From the cell containing the given text, extract its center point as [X, Y] coordinate. 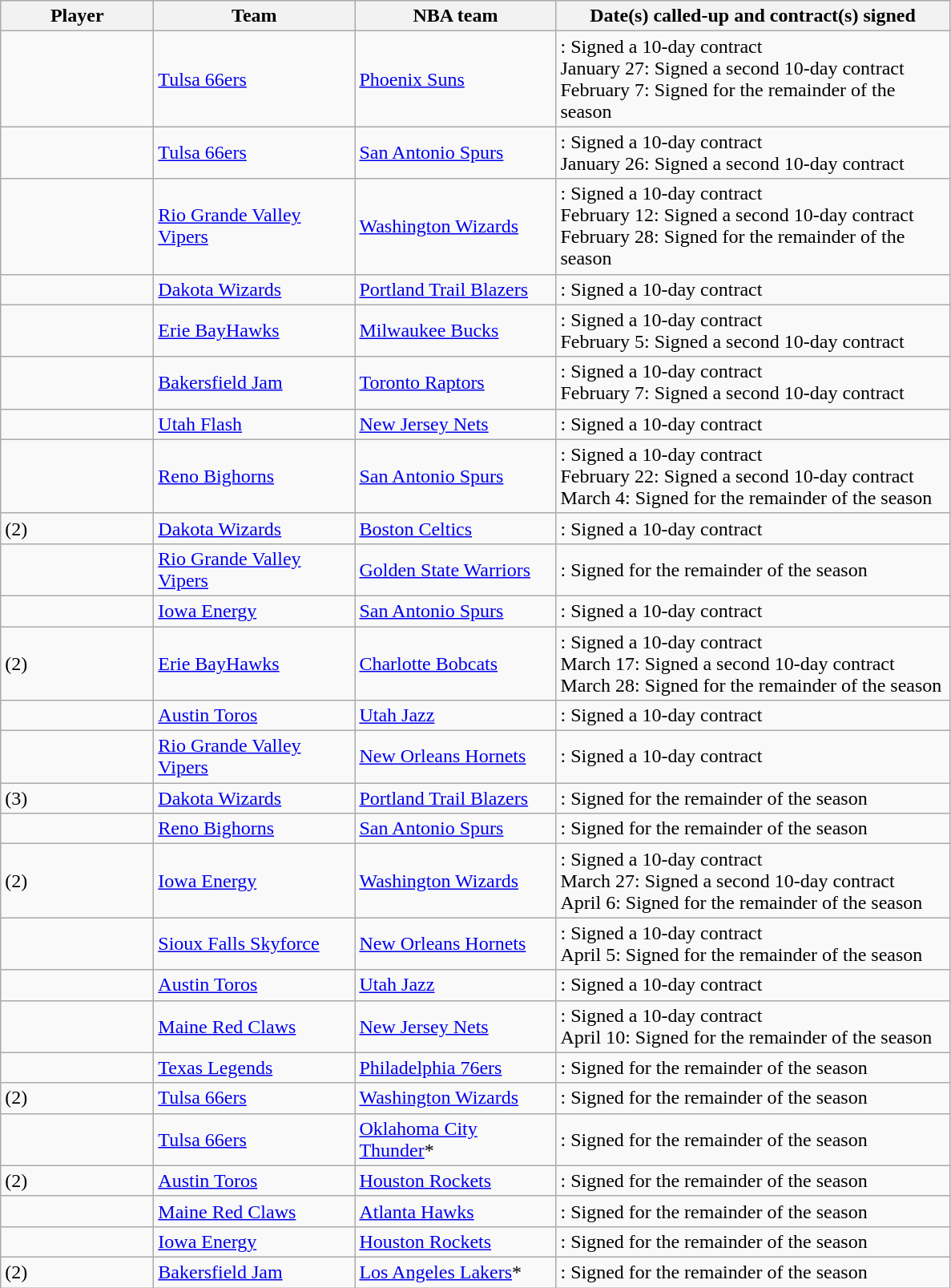
Date(s) called-up and contract(s) signed [753, 16]
NBA team [455, 16]
Player [77, 16]
: Signed a 10-day contractApril 10: Signed for the remainder of the season [753, 1026]
Team [255, 16]
: Signed a 10-day contractFebruary 7: Signed a second 10-day contract [753, 383]
Atlanta Hawks [455, 1211]
Los Angeles Lakers* [455, 1272]
Charlotte Bobcats [455, 664]
Texas Legends [255, 1068]
Golden State Warriors [455, 569]
: Signed a 10-day contractMarch 17: Signed a second 10-day contractMarch 28: Signed for the remainder of the season [753, 664]
Milwaukee Bucks [455, 330]
: Signed a 10-day contractFebruary 22: Signed a second 10-day contractMarch 4: Signed for the remainder of the season [753, 476]
: Signed a 10-day contractFebruary 12: Signed a second 10-day contractFebruary 28: Signed for the remainder of the season [753, 226]
: Signed a 10-day contractApril 5: Signed for the remainder of the season [753, 944]
: Signed a 10-day contractFebruary 5: Signed a second 10-day contract [753, 330]
Philadelphia 76ers [455, 1068]
Toronto Raptors [455, 383]
Utah Flash [255, 424]
: Signed a 10-day contractJanuary 26: Signed a second 10-day contract [753, 152]
Phoenix Suns [455, 79]
Sioux Falls Skyforce [255, 944]
(3) [77, 798]
: Signed a 10-day contractMarch 27: Signed a second 10-day contractApril 6: Signed for the remainder of the season [753, 881]
Oklahoma City Thunder* [455, 1140]
: Signed a 10-day contractJanuary 27: Signed a second 10-day contractFebruary 7: Signed for the remainder of the season [753, 79]
Boston Celtics [455, 528]
